Provide the [x, y] coordinate of the cell's center where the given text is located.  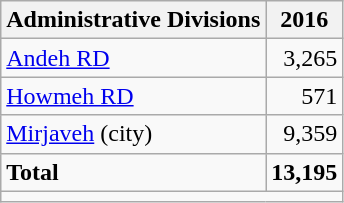
Andeh RD [134, 58]
Howmeh RD [134, 96]
13,195 [304, 172]
571 [304, 96]
Administrative Divisions [134, 20]
3,265 [304, 58]
Mirjaveh (city) [134, 134]
9,359 [304, 134]
Total [134, 172]
2016 [304, 20]
